Extract the [x, y] coordinate from the center of the cell holding the provided text.  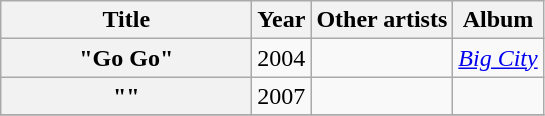
Other artists [382, 20]
Year [282, 20]
Big City [498, 58]
2004 [282, 58]
"Go Go" [126, 58]
Title [126, 20]
Album [498, 20]
"" [126, 96]
2007 [282, 96]
